Determine the [X, Y] coordinate at the center of the cell enclosing the given text.  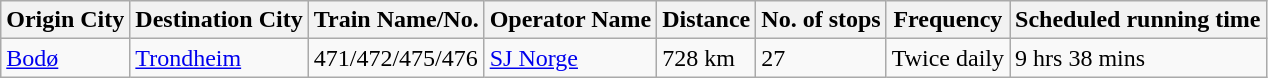
27 [821, 58]
471/472/475/476 [396, 58]
Train Name/No. [396, 20]
9 hrs 38 mins [1138, 58]
Scheduled running time [1138, 20]
Bodø [66, 58]
728 km [706, 58]
Twice daily [948, 58]
SJ Norge [570, 58]
Frequency [948, 20]
No. of stops [821, 20]
Trondheim [219, 58]
Distance [706, 20]
Operator Name [570, 20]
Destination City [219, 20]
Origin City [66, 20]
